Capture the cell that displays the provided text and extract its (X, Y) central coordinate. 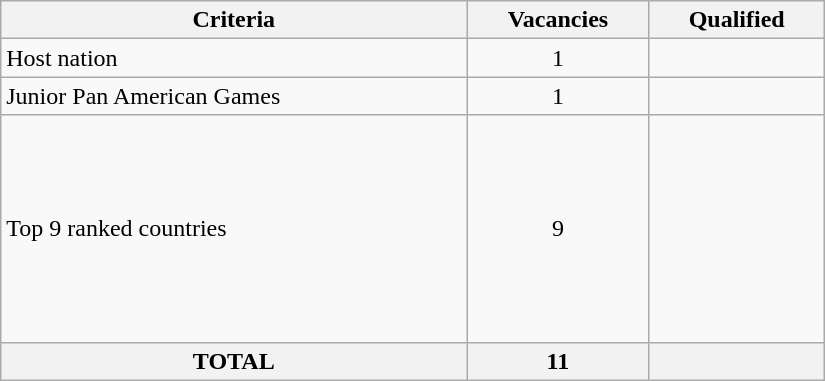
11 (558, 361)
Criteria (234, 20)
Junior Pan American Games (234, 96)
Vacancies (558, 20)
Host nation (234, 58)
TOTAL (234, 361)
Top 9 ranked countries (234, 228)
9 (558, 228)
Qualified (736, 20)
